Search for the cell housing the specified text and yield its (x, y) center coordinate. 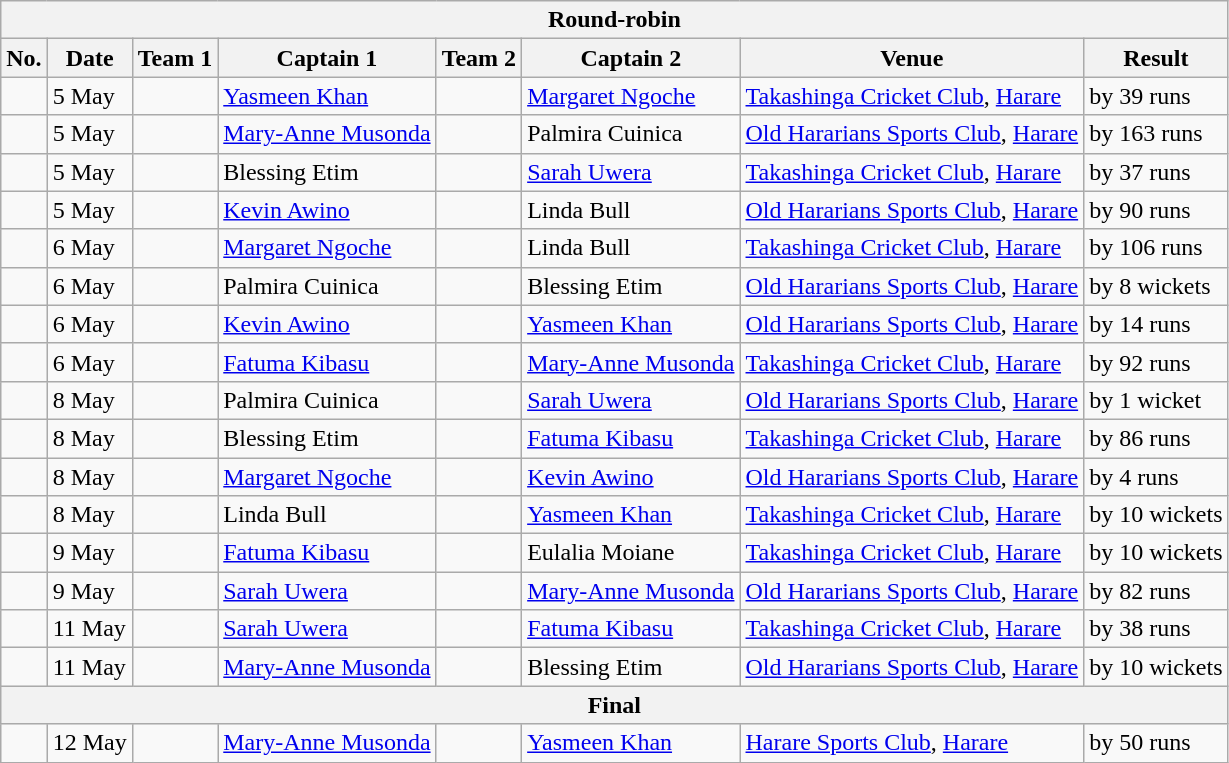
by 86 runs (1156, 438)
Captain 1 (327, 58)
by 1 wicket (1156, 400)
by 90 runs (1156, 210)
by 38 runs (1156, 629)
Round-robin (614, 20)
by 4 runs (1156, 477)
by 50 runs (1156, 743)
Captain 2 (631, 58)
Final (614, 705)
by 92 runs (1156, 362)
by 39 runs (1156, 96)
Date (90, 58)
Eulalia Moiane (631, 553)
Harare Sports Club, Harare (912, 743)
by 37 runs (1156, 172)
Team 2 (479, 58)
Venue (912, 58)
Result (1156, 58)
by 8 wickets (1156, 286)
No. (24, 58)
12 May (90, 743)
by 14 runs (1156, 324)
Team 1 (175, 58)
by 106 runs (1156, 248)
by 163 runs (1156, 134)
by 82 runs (1156, 591)
